For the text-containing cell, return its midpoint in (x, y) coordinate format. 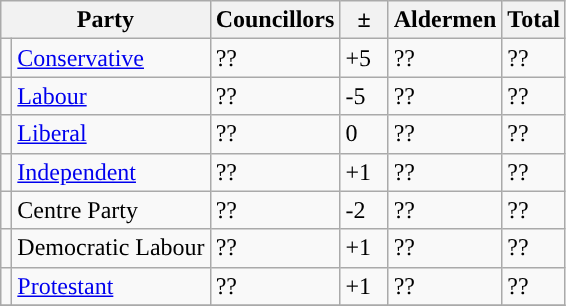
0 (364, 134)
Party (106, 20)
Conservative (111, 58)
Protestant (111, 286)
Liberal (111, 134)
Democratic Labour (111, 248)
Aldermen (445, 20)
Centre Party (111, 210)
+5 (364, 58)
Labour (111, 96)
Independent (111, 172)
± (364, 20)
Councillors (275, 20)
-2 (364, 210)
-5 (364, 96)
Total (534, 20)
